Return the (x, y) coordinate for the center point of the cell that contains the specified text.  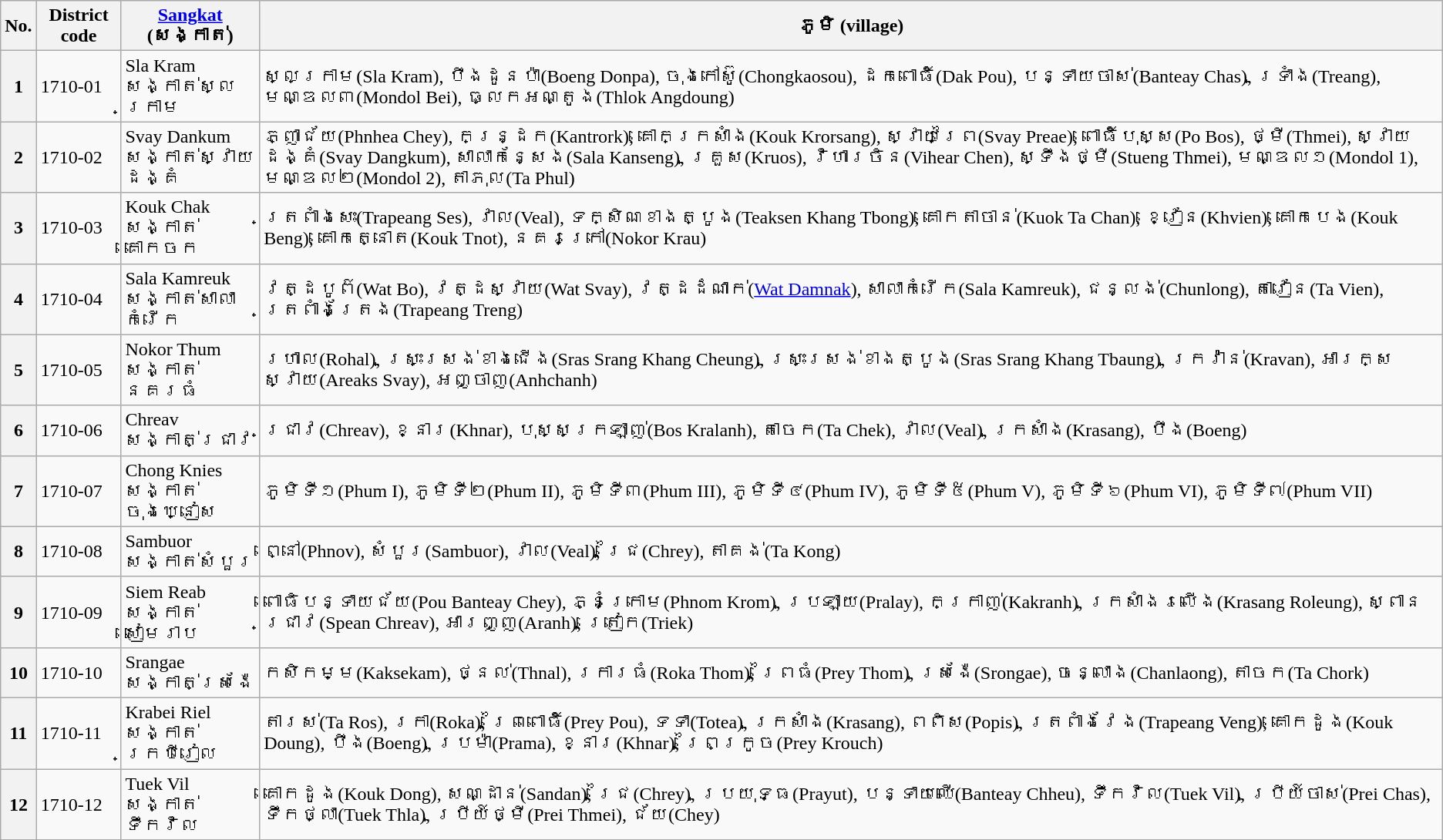
10 (18, 672)
1710-10 (79, 672)
Nokor Thumសង្កាត់នគរធំ (190, 370)
District code (79, 26)
កសិកម្ម(Kaksekam), ថ្នល់(Thnal), រការធំ(Roka Thom), ព្រៃធំ(Prey Thom), ស្រង៉ែ(Srongae), ចន្លោង(Chanlaong), តាចក(Ta Chork) (851, 672)
9 (18, 612)
1710-03 (79, 228)
ជ្រាវ(Chreav), ខ្នារ(Khnar), បុស្សក្រឡាញ់(Bos Kralanh), តាចេក(Ta Chek), វាល(Veal), ក្រសាំង(Krasang), បឹង(Boeng) (851, 430)
Sangkat (សង្កាត់) (190, 26)
1710-12 (79, 805)
Srangae សង្កាត់ស្រង៉ែ (190, 672)
Sambuorសង្កាត់សំបួរ (190, 552)
11 (18, 733)
Svay Dankum សង្កាត់ស្វាយដង្គំ (190, 157)
3 (18, 228)
Sala Kamreukសង្កាត់សាលាកំរើក (190, 299)
Chong Kniesសង្កាត់ចុងឃ្នៀស (190, 491)
Siem Reabសង្កាត់សៀមរាប (190, 612)
Krabei Rielសង្កាត់ក្របីរៀល (190, 733)
1710-05 (79, 370)
1710-06 (79, 430)
ភូមិទី១(Phum I), ភូមិទី២(Phum II), ភូមិទី៣(Phum III), ភូមិទី៤(Phum IV), ភូមិទី៥(Phum V), ភូមិទី៦(Phum VI), ភូមិទី៧(Phum VII) (851, 491)
1710-09 (79, 612)
2 (18, 157)
Kouk Chak សង្កាត់គោកចក (190, 228)
1710-07 (79, 491)
1710-11 (79, 733)
5 (18, 370)
1 (18, 86)
4 (18, 299)
1710-02 (79, 157)
6 (18, 430)
Tuek Vilសង្កាត់ទឹកវិល (190, 805)
7 (18, 491)
12 (18, 805)
8 (18, 552)
No. (18, 26)
ភូមិ (village) (851, 26)
Sla Kram សង្កាត់ស្លក្រាម (190, 86)
1710-01 (79, 86)
Chreavសង្កាត់ជ្រាវ (190, 430)
ព្នៅ(Phnov), សំបួរ(Sambuor), វាល(Veal), ជ្រៃ(Chrey), តាគង់(Ta Kong) (851, 552)
1710-04 (79, 299)
1710-08 (79, 552)
